Locate the cell with the specified text and output its [X, Y] center coordinate. 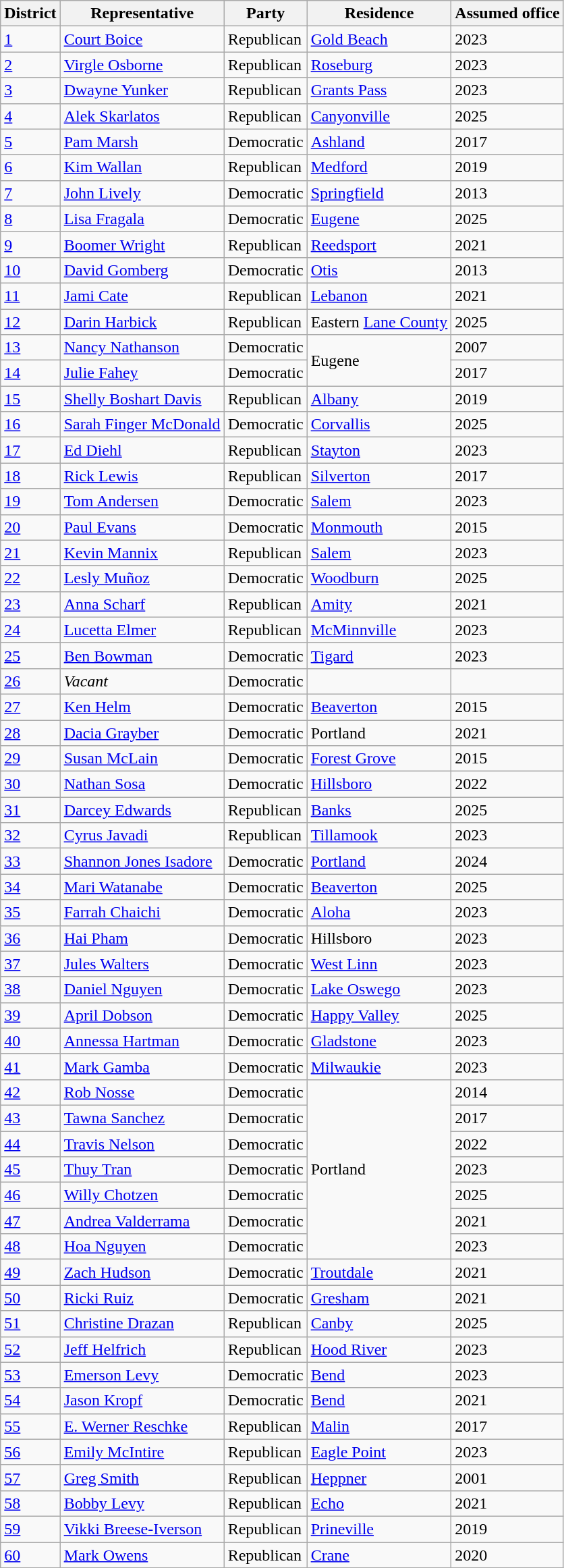
52 [30, 1349]
Happy Valley [379, 1015]
Vikki Breese-Iverson [142, 1529]
Thuy Tran [142, 1170]
Gresham [379, 1298]
Dwayne Yunker [142, 90]
Shelly Boshart Davis [142, 399]
Paul Evans [142, 527]
41 [30, 1066]
Alek Skarlatos [142, 116]
Canby [379, 1324]
Court Boice [142, 39]
10 [30, 270]
Jeff Helfrich [142, 1349]
Jules Walters [142, 964]
31 [30, 810]
3 [30, 90]
4 [30, 116]
47 [30, 1221]
54 [30, 1401]
Residence [379, 13]
Hoa Nguyen [142, 1247]
Party [266, 13]
2001 [507, 1478]
2007 [507, 348]
Sarah Finger McDonald [142, 425]
Hood River [379, 1349]
2 [30, 65]
50 [30, 1298]
Rob Nosse [142, 1092]
E. Werner Reschke [142, 1426]
Lake Oswego [379, 990]
Heppner [379, 1478]
2024 [507, 861]
Gladstone [379, 1041]
Cyrus Javadi [142, 836]
Tawna Sanchez [142, 1118]
Hai Pham [142, 938]
Lesly Muñoz [142, 578]
Woodburn [379, 578]
8 [30, 219]
Andrea Valderrama [142, 1221]
32 [30, 836]
42 [30, 1092]
38 [30, 990]
57 [30, 1478]
19 [30, 502]
Boomer Wright [142, 244]
Christine Drazan [142, 1324]
Monmouth [379, 527]
Shannon Jones Isadore [142, 861]
Tigard [379, 655]
Tillamook [379, 836]
Forest Grove [379, 759]
6 [30, 167]
Jami Cate [142, 296]
Nathan Sosa [142, 784]
Travis Nelson [142, 1144]
Bobby Levy [142, 1503]
Virgle Osborne [142, 65]
Zach Hudson [142, 1272]
Grants Pass [379, 90]
Assumed office [507, 13]
Kim Wallan [142, 167]
Susan McLain [142, 759]
Lebanon [379, 296]
Ed Diehl [142, 450]
Springfield [379, 193]
Emerson Levy [142, 1375]
Kevin Mannix [142, 553]
Eagle Point [379, 1452]
5 [30, 142]
11 [30, 296]
2020 [507, 1555]
Lucetta Elmer [142, 630]
Malin [379, 1426]
26 [30, 681]
40 [30, 1041]
Ricki Ruiz [142, 1298]
56 [30, 1452]
Ashland [379, 142]
39 [30, 1015]
22 [30, 578]
Darin Harbick [142, 322]
Daniel Nguyen [142, 990]
Troutdale [379, 1272]
24 [30, 630]
Pam Marsh [142, 142]
Rick Lewis [142, 476]
Tom Andersen [142, 502]
Mark Gamba [142, 1066]
55 [30, 1426]
45 [30, 1170]
Mark Owens [142, 1555]
Silverton [379, 476]
Aloha [379, 913]
2014 [507, 1092]
30 [30, 784]
McMinnville [379, 630]
Reedsport [379, 244]
Ken Helm [142, 707]
Greg Smith [142, 1478]
April Dobson [142, 1015]
23 [30, 604]
Ben Bowman [142, 655]
48 [30, 1247]
David Gomberg [142, 270]
25 [30, 655]
58 [30, 1503]
Gold Beach [379, 39]
49 [30, 1272]
Annessa Hartman [142, 1041]
Otis [379, 270]
29 [30, 759]
59 [30, 1529]
Corvallis [379, 425]
51 [30, 1324]
Echo [379, 1503]
Milwaukie [379, 1066]
18 [30, 476]
Dacia Grayber [142, 732]
46 [30, 1195]
Emily McIntire [142, 1452]
Nancy Nathanson [142, 348]
12 [30, 322]
Willy Chotzen [142, 1195]
Canyonville [379, 116]
15 [30, 399]
Anna Scharf [142, 604]
60 [30, 1555]
Prineville [379, 1529]
Amity [379, 604]
7 [30, 193]
13 [30, 348]
Lisa Fragala [142, 219]
District [30, 13]
Julie Fahey [142, 373]
16 [30, 425]
John Lively [142, 193]
Jason Kropf [142, 1401]
Farrah Chaichi [142, 913]
Stayton [379, 450]
Banks [379, 810]
33 [30, 861]
34 [30, 887]
1 [30, 39]
9 [30, 244]
43 [30, 1118]
West Linn [379, 964]
27 [30, 707]
Vacant [142, 681]
14 [30, 373]
Darcey Edwards [142, 810]
44 [30, 1144]
36 [30, 938]
Medford [379, 167]
53 [30, 1375]
Mari Watanabe [142, 887]
Crane [379, 1555]
Representative [142, 13]
17 [30, 450]
Albany [379, 399]
20 [30, 527]
35 [30, 913]
Eastern Lane County [379, 322]
Roseburg [379, 65]
28 [30, 732]
21 [30, 553]
37 [30, 964]
